Locate the cell with the specified text and output its (x, y) center coordinate. 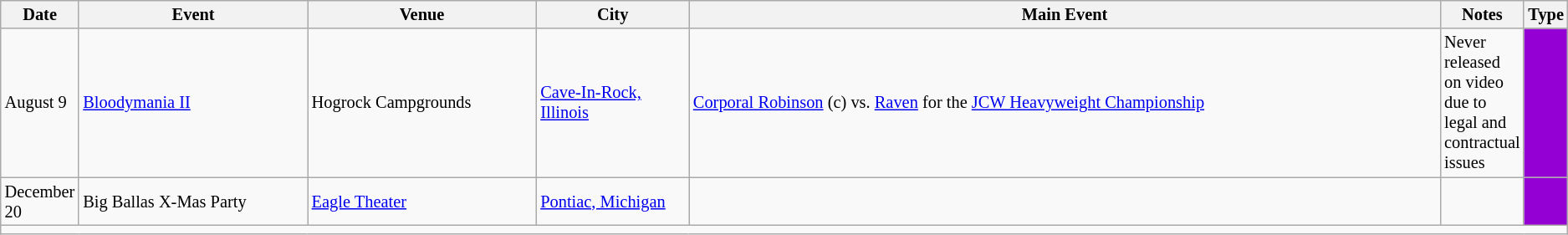
Hogrock Campgrounds (422, 103)
Corporal Robinson (c) vs. Raven for the JCW Heavyweight Championship (1065, 103)
Notes (1482, 14)
Big Ballas X-Mas Party (192, 202)
December 20 (40, 202)
City (612, 14)
Venue (422, 14)
Type (1545, 14)
Cave-In-Rock, Illinois (612, 103)
August 9 (40, 103)
Pontiac, Michigan (612, 202)
Main Event (1065, 14)
Date (40, 14)
Bloodymania II (192, 103)
Eagle Theater (422, 202)
Never released on video due to legal and contractual issues (1482, 103)
Event (192, 14)
